Provide the [X, Y] coordinate of the cell's center where the given text is located.  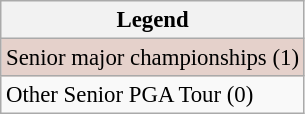
Senior major championships (1) [153, 58]
Other Senior PGA Tour (0) [153, 95]
Legend [153, 20]
